Extract the [x, y] coordinate from the center of the cell holding the provided text.  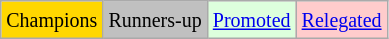
Champions [52, 20]
Runners-up [155, 20]
Relegated [342, 20]
Promoted [252, 20]
